Output the (x, y) coordinate of the center of the cell containing the given text.  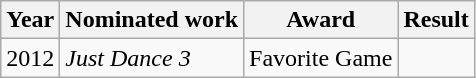
Year (30, 20)
Favorite Game (321, 58)
Just Dance 3 (152, 58)
Award (321, 20)
Nominated work (152, 20)
Result (436, 20)
2012 (30, 58)
